Return the (X, Y) coordinate for the center point of the cell that contains the specified text.  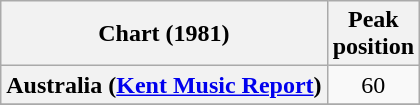
Peakposition (373, 34)
Chart (1981) (164, 34)
Australia (Kent Music Report) (164, 85)
60 (373, 85)
